Extract the [x, y] coordinate from the center of the cell holding the provided text.  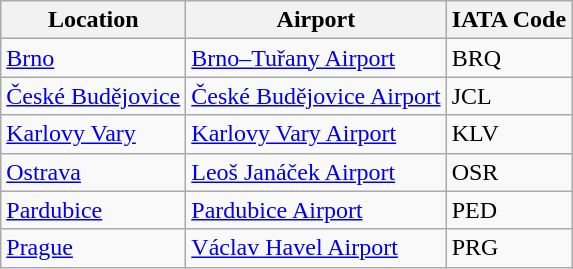
PRG [509, 248]
Václav Havel Airport [316, 248]
České Budějovice [94, 96]
Leoš Janáček Airport [316, 172]
KLV [509, 134]
Location [94, 20]
Prague [94, 248]
Brno–Tuřany Airport [316, 58]
Karlovy Vary Airport [316, 134]
PED [509, 210]
OSR [509, 172]
IATA Code [509, 20]
Karlovy Vary [94, 134]
JCL [509, 96]
Ostrava [94, 172]
Brno [94, 58]
České Budějovice Airport [316, 96]
Pardubice [94, 210]
Airport [316, 20]
Pardubice Airport [316, 210]
BRQ [509, 58]
